Search for the cell housing the specified text and yield its [x, y] center coordinate. 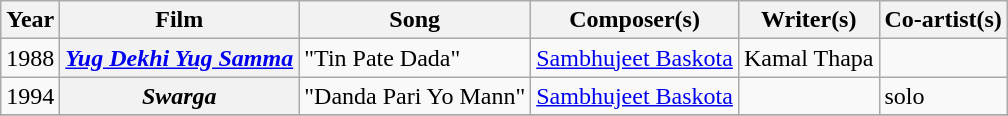
1988 [30, 58]
Kamal Thapa [808, 58]
"Danda Pari Yo Mann" [415, 96]
"Tin Pate Dada" [415, 58]
Co-artist(s) [943, 20]
Song [415, 20]
Writer(s) [808, 20]
Film [180, 20]
Year [30, 20]
Composer(s) [635, 20]
Swarga [180, 96]
1994 [30, 96]
solo [943, 96]
Yug Dekhi Yug Samma [180, 58]
